Provide the [X, Y] coordinate of the cell's center where the given text is located.  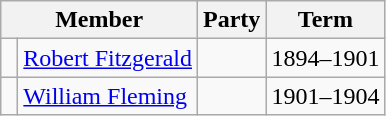
Term [326, 20]
1894–1901 [326, 58]
Robert Fitzgerald [108, 58]
1901–1904 [326, 96]
Party [232, 20]
Member [100, 20]
William Fleming [108, 96]
